Locate the cell with the specified text and output its [x, y] center coordinate. 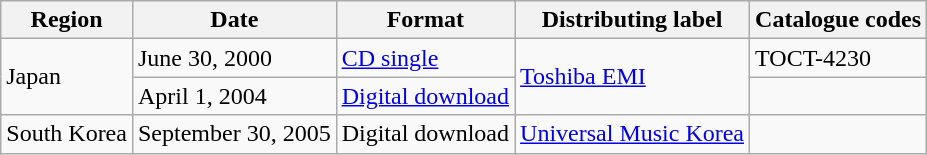
Region [67, 20]
South Korea [67, 134]
September 30, 2005 [234, 134]
Toshiba EMI [632, 77]
CD single [425, 58]
June 30, 2000 [234, 58]
Japan [67, 77]
TOCT-4230 [838, 58]
Universal Music Korea [632, 134]
Format [425, 20]
April 1, 2004 [234, 96]
Distributing label [632, 20]
Catalogue codes [838, 20]
Date [234, 20]
